From the cell containing the given text, extract its center point as [X, Y] coordinate. 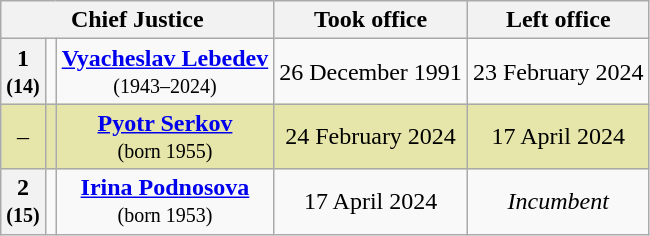
Vyacheslav Lebedev(1943–2024) [165, 72]
Chief Justice [138, 20]
– [23, 136]
Left office [558, 20]
24 February 2024 [371, 136]
Took office [371, 20]
Incumbent [558, 202]
Pyotr Serkov(born 1955) [165, 136]
Irina Podnosova(born 1953) [165, 202]
2(15) [23, 202]
26 December 1991 [371, 72]
1(14) [23, 72]
23 February 2024 [558, 72]
